Identify which cell holds the provided text, then report its [x, y] central coordinate. 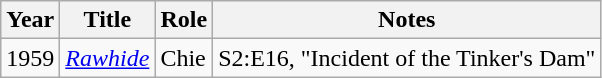
Notes [407, 20]
1959 [30, 58]
Chie [184, 58]
Year [30, 20]
Title [108, 20]
Rawhide [108, 58]
Role [184, 20]
S2:E16, "Incident of the Tinker's Dam" [407, 58]
